Capture the cell that displays the provided text and extract its (X, Y) central coordinate. 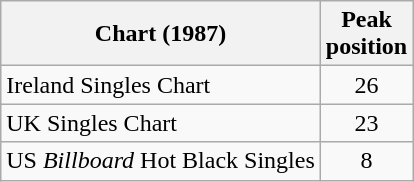
26 (366, 85)
US Billboard Hot Black Singles (161, 161)
Chart (1987) (161, 34)
Ireland Singles Chart (161, 85)
23 (366, 123)
Peakposition (366, 34)
UK Singles Chart (161, 123)
8 (366, 161)
